Pinpoint the cell where the given text exists, returning its (X, Y) midpoint coordinate. 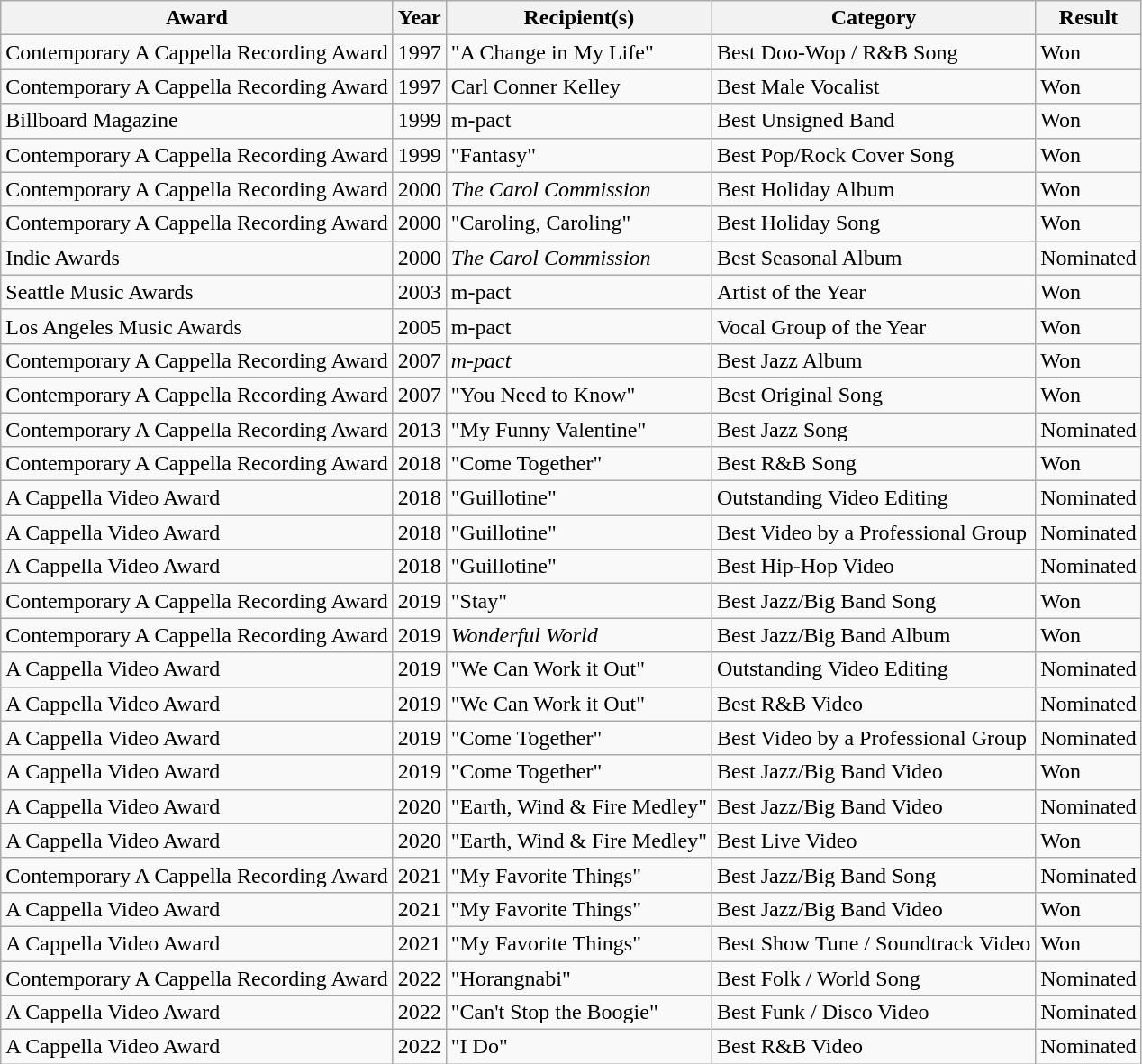
Billboard Magazine (196, 121)
Result (1089, 18)
Best Unsigned Band (874, 121)
Year (420, 18)
Award (196, 18)
Best Seasonal Album (874, 258)
Best Live Video (874, 841)
Best Jazz Album (874, 360)
Best Holiday Song (874, 223)
Vocal Group of the Year (874, 326)
"Horangnabi" (578, 978)
Los Angeles Music Awards (196, 326)
Best Original Song (874, 395)
Best Pop/Rock Cover Song (874, 155)
Best Jazz/Big Band Album (874, 635)
Artist of the Year (874, 292)
"You Need to Know" (578, 395)
Carl Conner Kelley (578, 86)
2005 (420, 326)
"I Do" (578, 1047)
Seattle Music Awards (196, 292)
Best Funk / Disco Video (874, 1013)
"Caroling, Caroling" (578, 223)
"A Change in My Life" (578, 52)
"Can't Stop the Boogie" (578, 1013)
Indie Awards (196, 258)
Best Hip-Hop Video (874, 567)
Wonderful World (578, 635)
Best R&B Song (874, 464)
"My Funny Valentine" (578, 430)
Best Show Tune / Soundtrack Video (874, 943)
"Fantasy" (578, 155)
2003 (420, 292)
"Stay" (578, 601)
Best Male Vocalist (874, 86)
2013 (420, 430)
Category (874, 18)
Recipient(s) (578, 18)
Best Holiday Album (874, 189)
Best Jazz Song (874, 430)
Best Folk / World Song (874, 978)
Best Doo-Wop / R&B Song (874, 52)
